Find where the given text appears and provide that cell's center as [x, y] coordinate. 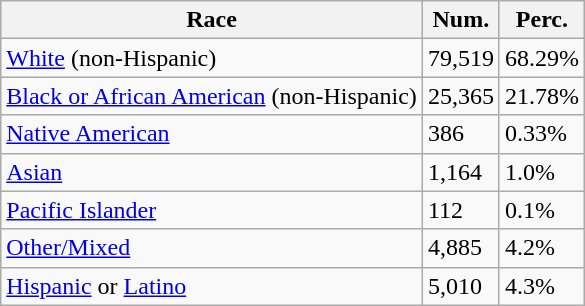
1,164 [460, 172]
68.29% [542, 58]
Hispanic or Latino [212, 286]
4.2% [542, 248]
25,365 [460, 96]
White (non-Hispanic) [212, 58]
Asian [212, 172]
Black or African American (non-Hispanic) [212, 96]
0.33% [542, 134]
5,010 [460, 286]
Race [212, 20]
1.0% [542, 172]
4,885 [460, 248]
79,519 [460, 58]
4.3% [542, 286]
Other/Mixed [212, 248]
Pacific Islander [212, 210]
0.1% [542, 210]
Perc. [542, 20]
Native American [212, 134]
21.78% [542, 96]
386 [460, 134]
Num. [460, 20]
112 [460, 210]
